Provide the (X, Y) coordinate of the cell's center where the given text is located.  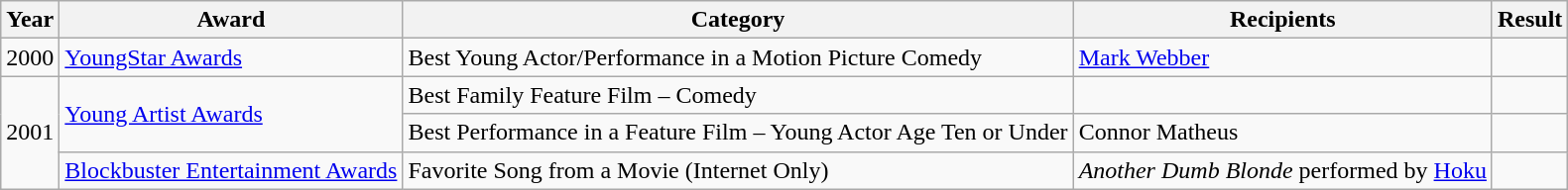
Another Dumb Blonde performed by Hoku (1282, 170)
Mark Webber (1282, 57)
Best Performance in a Feature Film – Young Actor Age Ten or Under (738, 133)
Blockbuster Entertainment Awards (231, 170)
Best Family Feature Film – Comedy (738, 95)
Favorite Song from a Movie (Internet Only) (738, 170)
Recipients (1282, 20)
2001 (30, 133)
YoungStar Awards (231, 57)
Award (231, 20)
Connor Matheus (1282, 133)
Category (738, 20)
Year (30, 20)
Young Artist Awards (231, 114)
Best Young Actor/Performance in a Motion Picture Comedy (738, 57)
2000 (30, 57)
Result (1529, 20)
